Capture the cell that displays the provided text and extract its (X, Y) central coordinate. 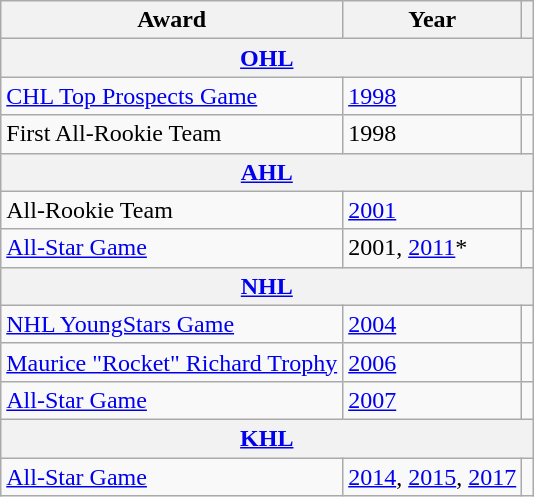
Maurice "Rocket" Richard Trophy (172, 362)
2004 (432, 324)
2006 (432, 362)
2007 (432, 400)
All-Rookie Team (172, 210)
KHL (267, 438)
2014, 2015, 2017 (432, 477)
Award (172, 20)
NHL (267, 286)
2001, 2011* (432, 248)
2001 (432, 210)
OHL (267, 58)
AHL (267, 172)
NHL YoungStars Game (172, 324)
CHL Top Prospects Game (172, 96)
Year (432, 20)
First All-Rookie Team (172, 134)
